From the cell containing the given text, extract its center point as [X, Y] coordinate. 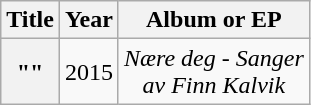
Album or EP [214, 20]
"" [30, 72]
Year [88, 20]
Title [30, 20]
2015 [88, 72]
Nære deg - Sangerav Finn Kalvik [214, 72]
